From the cell containing the given text, extract its center point as [X, Y] coordinate. 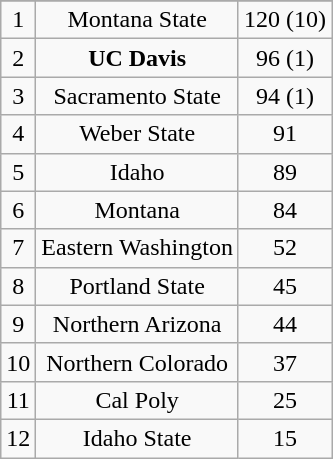
Idaho State [138, 438]
3 [18, 96]
Sacramento State [138, 96]
120 (10) [284, 20]
Eastern Washington [138, 248]
Montana [138, 210]
1 [18, 20]
15 [284, 438]
37 [284, 362]
5 [18, 172]
Portland State [138, 286]
8 [18, 286]
11 [18, 400]
Northern Colorado [138, 362]
84 [284, 210]
Weber State [138, 134]
91 [284, 134]
2 [18, 58]
Cal Poly [138, 400]
Idaho [138, 172]
96 (1) [284, 58]
12 [18, 438]
52 [284, 248]
7 [18, 248]
UC Davis [138, 58]
44 [284, 324]
4 [18, 134]
89 [284, 172]
9 [18, 324]
94 (1) [284, 96]
Montana State [138, 20]
10 [18, 362]
6 [18, 210]
25 [284, 400]
Northern Arizona [138, 324]
45 [284, 286]
